Output the (x, y) coordinate of the center of the cell containing the given text.  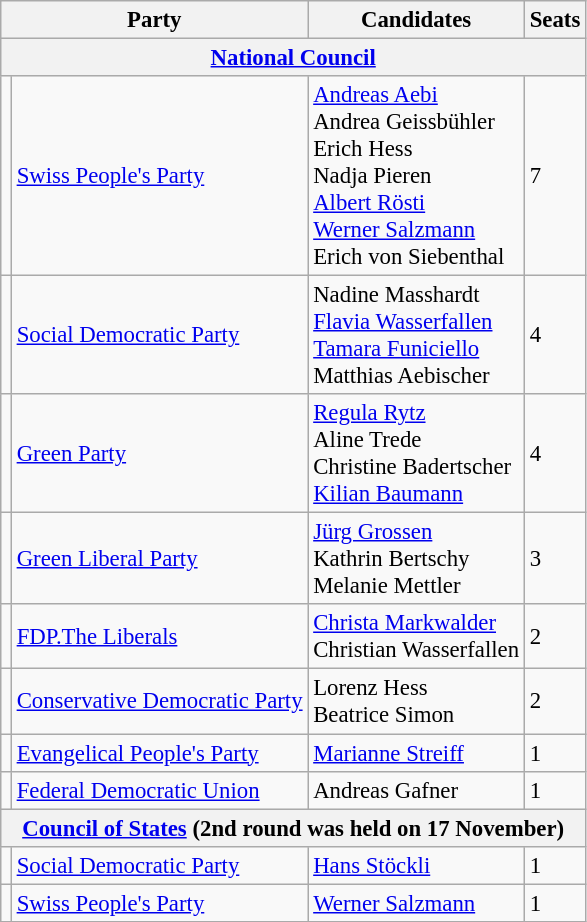
Hans Stöckli (416, 865)
Council of States (2nd round was held on 17 November) (294, 828)
Federal Democratic Union (160, 790)
7 (554, 176)
Andreas Gafner (416, 790)
FDP.The Liberals (160, 636)
National Council (294, 58)
Andreas AebiAndrea GeissbühlerErich HessNadja PierenAlbert RöstiWerner SalzmannErich von Siebenthal (416, 176)
Lorenz HessBeatrice Simon (416, 702)
Werner Salzmann (416, 903)
Seats (554, 20)
Jürg GrossenKathrin BertschyMelanie Mettler (416, 559)
Candidates (416, 20)
Christa MarkwalderChristian Wasserfallen (416, 636)
Green Party (160, 454)
Marianne Streiff (416, 753)
Conservative Democratic Party (160, 702)
3 (554, 559)
Nadine MasshardtFlavia WasserfallenTamara FunicielloMatthias Aebischer (416, 336)
Evangelical People's Party (160, 753)
Green Liberal Party (160, 559)
Regula RytzAline TredeChristine BadertscherKilian Baumann (416, 454)
Party (154, 20)
